Scan for the cell matching the given text and deliver its [x, y] coordinate at center. 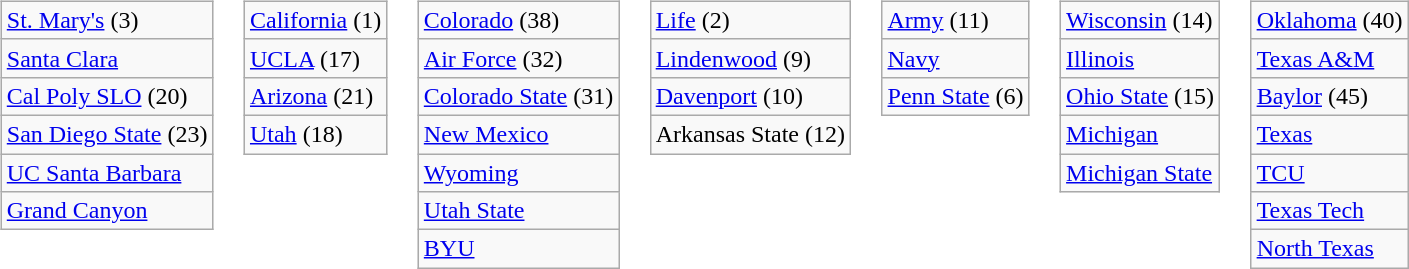
Arkansas State (12) [750, 134]
Navy [956, 58]
TCU [1330, 173]
Texas [1330, 134]
UC Santa Barbara [107, 173]
Colorado State (31) [518, 96]
New Mexico [518, 134]
San Diego State (23) [107, 134]
Grand Canyon [107, 211]
UCLA (17) [315, 58]
Cal Poly SLO (20) [107, 96]
Wyoming [518, 173]
Davenport (10) [750, 96]
Army (11) [956, 20]
BYU [518, 249]
Michigan [1140, 134]
Baylor (45) [1330, 96]
Life (2) [750, 20]
St. Mary's (3) [107, 20]
Lindenwood (9) [750, 58]
Penn State (6) [956, 96]
Air Force (32) [518, 58]
Oklahoma (40) [1330, 20]
Utah (18) [315, 134]
North Texas [1330, 249]
Arizona (21) [315, 96]
Texas A&M [1330, 58]
Utah State [518, 211]
Santa Clara [107, 58]
Michigan State [1140, 173]
Ohio State (15) [1140, 96]
Texas Tech [1330, 211]
Colorado (38) [518, 20]
Wisconsin (14) [1140, 20]
California (1) [315, 20]
Illinois [1140, 58]
